Identify which cell holds the provided text, then report its [X, Y] central coordinate. 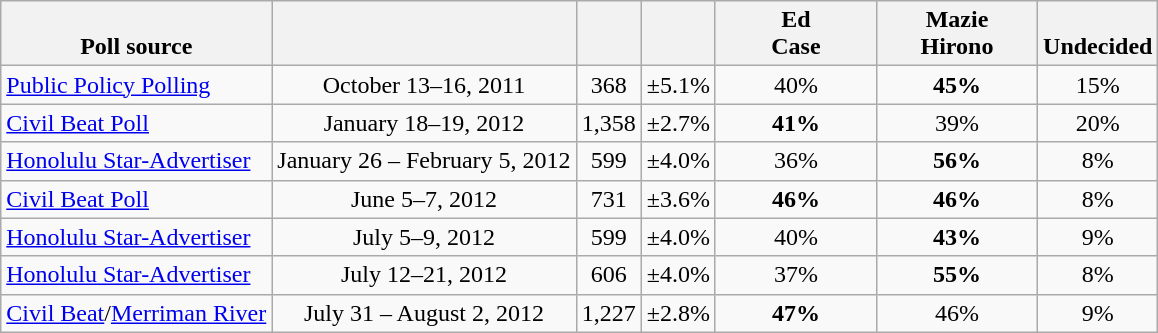
July 31 – August 2, 2012 [424, 313]
606 [608, 275]
Civil Beat/Merriman River [136, 313]
56% [956, 161]
368 [608, 85]
36% [796, 161]
47% [796, 313]
45% [956, 85]
37% [796, 275]
±2.8% [678, 313]
June 5–7, 2012 [424, 199]
1,358 [608, 123]
July 5–9, 2012 [424, 237]
39% [956, 123]
15% [1098, 85]
±2.7% [678, 123]
MazieHirono [956, 34]
731 [608, 199]
October 13–16, 2011 [424, 85]
EdCase [796, 34]
±5.1% [678, 85]
55% [956, 275]
1,227 [608, 313]
Public Policy Polling [136, 85]
41% [796, 123]
July 12–21, 2012 [424, 275]
January 18–19, 2012 [424, 123]
43% [956, 237]
±3.6% [678, 199]
Poll source [136, 34]
Undecided [1098, 34]
20% [1098, 123]
January 26 – February 5, 2012 [424, 161]
